Capture the cell that displays the provided text and extract its (x, y) central coordinate. 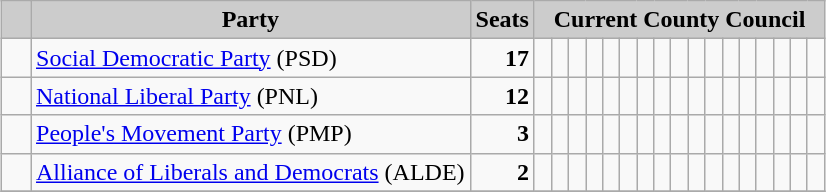
Alliance of Liberals and Democrats (ALDE) (250, 172)
Party (250, 20)
17 (502, 58)
Seats (502, 20)
Social Democratic Party (PSD) (250, 58)
Current County Council (679, 20)
National Liberal Party (PNL) (250, 96)
People's Movement Party (PMP) (250, 134)
12 (502, 96)
2 (502, 172)
3 (502, 134)
